Identify which cell holds the provided text, then report its [X, Y] central coordinate. 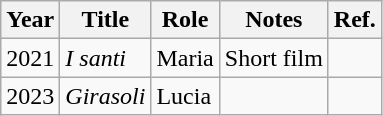
Short film [274, 58]
Title [106, 20]
Lucia [185, 96]
2021 [30, 58]
Maria [185, 58]
Notes [274, 20]
Year [30, 20]
Ref. [354, 20]
Role [185, 20]
2023 [30, 96]
I santi [106, 58]
Girasoli [106, 96]
